Identify which cell holds the provided text, then report its (X, Y) central coordinate. 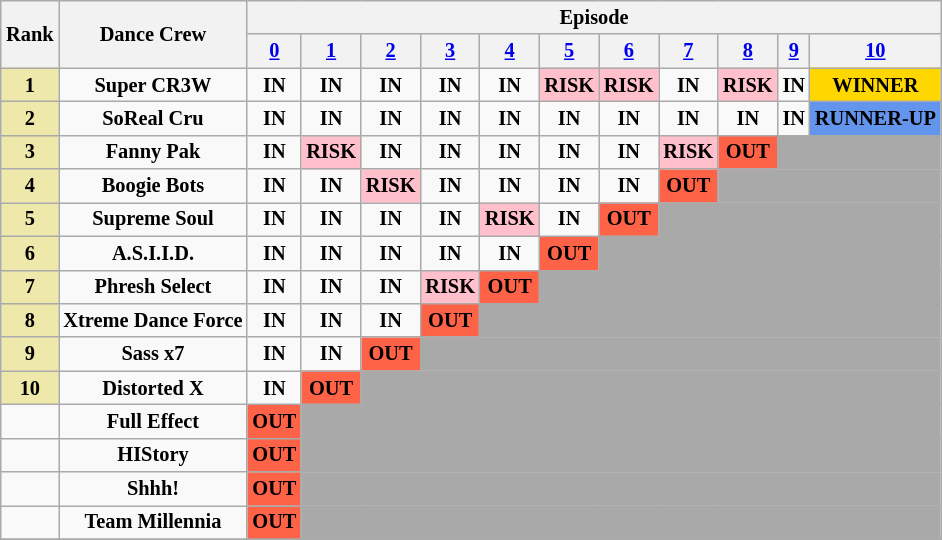
0 (274, 51)
Phresh Select (152, 287)
Team Millennia (152, 522)
Rank (30, 34)
SoReal Cru (152, 118)
Xtreme Dance Force (152, 320)
WINNER (876, 85)
RUNNER-UP (876, 118)
Episode (594, 17)
Shhh! (152, 489)
Super CR3W (152, 85)
Distorted X (152, 388)
A.S.I.I.D. (152, 253)
HIStory (152, 455)
Full Effect (152, 421)
Dance Crew (152, 34)
Boogie Bots (152, 186)
Fanny Pak (152, 152)
Sass x7 (152, 354)
Supreme Soul (152, 219)
